Scan for the cell matching the given text and deliver its [x, y] coordinate at center. 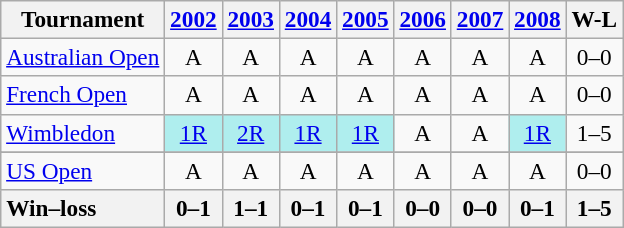
US Open [83, 170]
1–1 [250, 208]
2002 [194, 19]
2008 [538, 19]
Tournament [83, 19]
Australian Open [83, 57]
Win–loss [83, 208]
2R [250, 133]
2005 [366, 19]
2006 [422, 19]
Wimbledon [83, 133]
2007 [480, 19]
2004 [308, 19]
2003 [250, 19]
French Open [83, 95]
W-L [594, 19]
